For the text-containing cell, return its midpoint in (x, y) coordinate format. 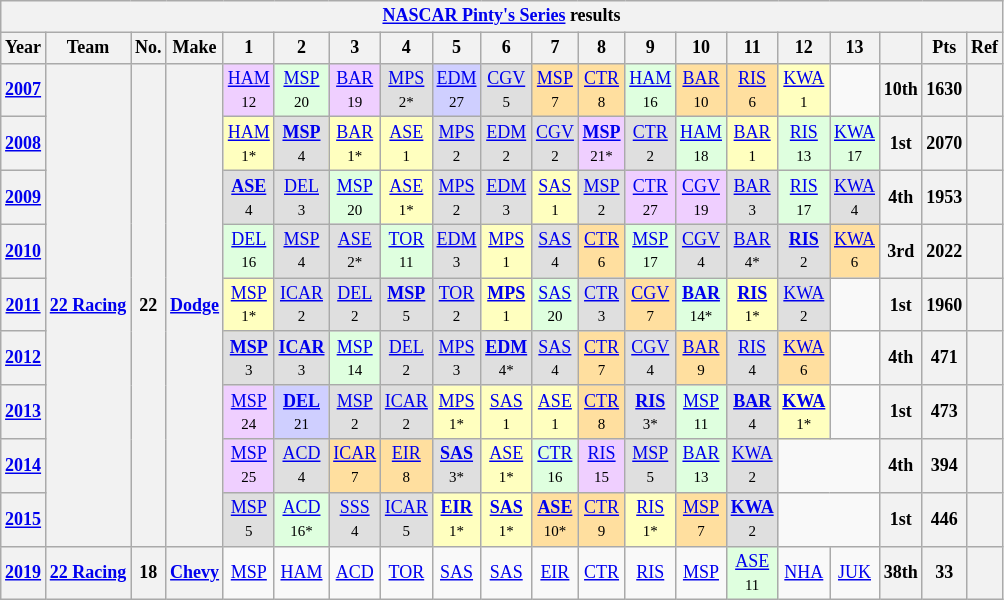
HAM (302, 573)
CGV5 (506, 90)
10th (900, 90)
EDM27 (456, 90)
2007 (24, 90)
CTR2 (650, 144)
CTR (602, 573)
1953 (944, 197)
18 (148, 573)
CTR16 (556, 466)
MSP25 (248, 466)
EIR8 (407, 466)
TOR (407, 573)
CTR9 (602, 519)
RIS4 (752, 358)
CTR7 (602, 358)
ASE11 (752, 573)
TOR2 (456, 305)
2019 (24, 573)
33 (944, 573)
ICAR5 (407, 519)
2008 (24, 144)
2014 (24, 466)
EDM4* (506, 358)
2015 (24, 519)
Make (195, 48)
2 (302, 48)
EIR1* (456, 519)
ACD4 (302, 466)
ICAR3 (302, 358)
RIS17 (804, 197)
CGV19 (702, 197)
MPS2* (407, 90)
Year (24, 48)
BAR4 (752, 412)
38th (900, 573)
EDM2 (506, 144)
4 (407, 48)
3rd (900, 251)
12 (804, 48)
BAR1 (752, 144)
Ref (985, 48)
RIS15 (602, 466)
7 (556, 48)
BAR19 (355, 90)
DEL3 (302, 197)
Team (88, 48)
ACD (355, 573)
9 (650, 48)
HAM16 (650, 90)
KWA17 (855, 144)
BAR4* (752, 251)
CTR6 (602, 251)
SAS1* (506, 519)
1 (248, 48)
KWA1 (804, 90)
Pts (944, 48)
5 (456, 48)
RIS (650, 573)
BAR14* (702, 305)
2010 (24, 251)
DEL21 (302, 412)
6 (506, 48)
Chevy (195, 573)
2013 (24, 412)
BAR9 (702, 358)
CGV2 (556, 144)
MSP14 (355, 358)
KWA1* (804, 412)
HAM1* (248, 144)
RIS6 (752, 90)
HAM18 (702, 144)
ASE2* (355, 251)
JUK (855, 573)
DEL16 (248, 251)
394 (944, 466)
1960 (944, 305)
Dodge (195, 304)
2022 (944, 251)
2070 (944, 144)
473 (944, 412)
SSS4 (355, 519)
HAM12 (248, 90)
MSP24 (248, 412)
ASE10* (556, 519)
22 (148, 304)
8 (602, 48)
MSP17 (650, 251)
CTR3 (602, 305)
RIS2 (804, 251)
RIS3* (650, 412)
ASE4 (248, 197)
3 (355, 48)
MPS3 (456, 358)
KWA4 (855, 197)
11 (752, 48)
BAR13 (702, 466)
RIS13 (804, 144)
EIR (556, 573)
No. (148, 48)
NASCAR Pinty's Series results (502, 16)
ACD16* (302, 519)
1630 (944, 90)
2009 (24, 197)
MPS1* (456, 412)
CTR27 (650, 197)
TOR11 (407, 251)
NHA (804, 573)
SAS3* (456, 466)
471 (944, 358)
MSP1* (248, 305)
MSP3 (248, 358)
10 (702, 48)
2011 (24, 305)
BAR3 (752, 197)
MSP21* (602, 144)
BAR1* (355, 144)
BAR10 (702, 90)
SAS20 (556, 305)
13 (855, 48)
2012 (24, 358)
ICAR7 (355, 466)
446 (944, 519)
MSP11 (702, 412)
CGV7 (650, 305)
